Capture the cell that displays the provided text and extract its [X, Y] central coordinate. 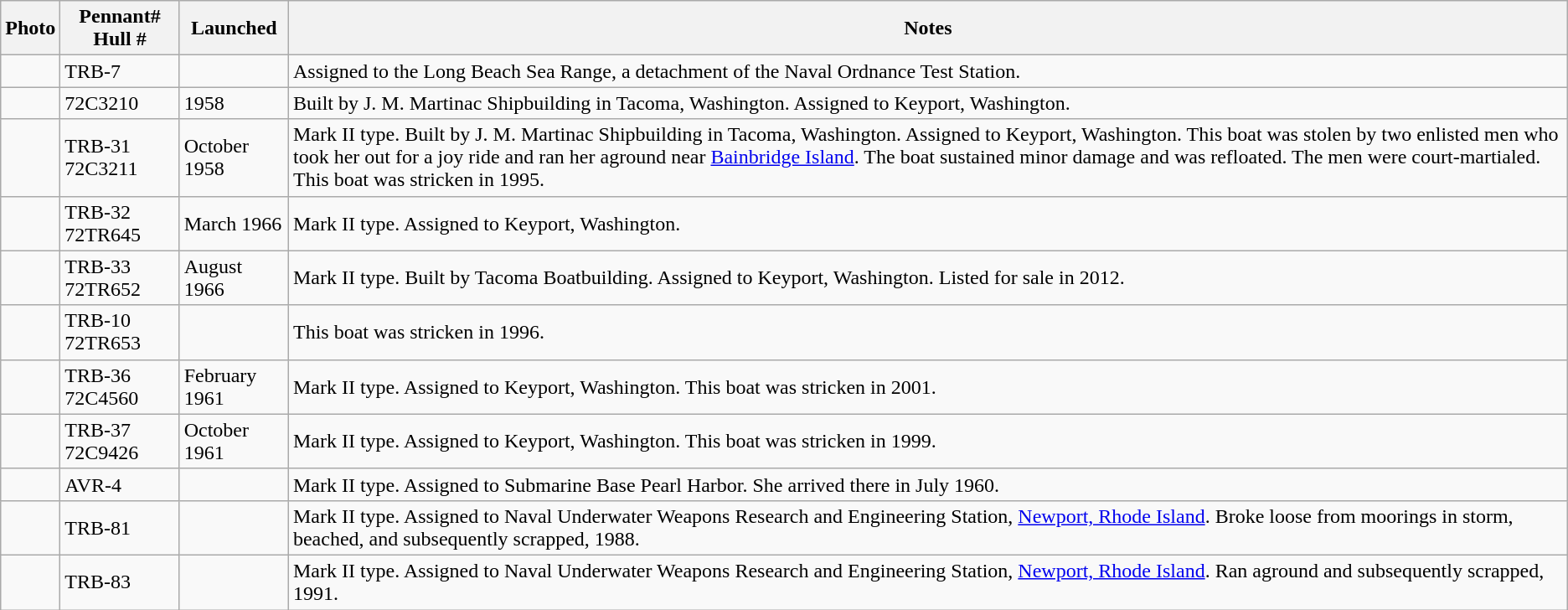
Mark II type. Assigned to Keyport, Washington. This boat was stricken in 1999. [928, 441]
1958 [234, 103]
Mark II type. Assigned to Submarine Base Pearl Harbor. She arrived there in July 1960. [928, 484]
October 1961 [234, 441]
This boat was stricken in 1996. [928, 332]
TRB-83 [120, 582]
TRB-81 [120, 528]
TRB-31 72C3211 [120, 158]
October 1958 [234, 158]
TRB-7 [120, 71]
TRB-33 72TR652 [120, 278]
TRB-32 72TR645 [120, 223]
Mark II type. Assigned to Keyport, Washington. [928, 223]
Mark II type. Assigned to Keyport, Washington. This boat was stricken in 2001. [928, 387]
TRB-37 72C9426 [120, 441]
72C3210 [120, 103]
Pennant#Hull # [120, 28]
AVR-4 [120, 484]
Launched [234, 28]
Photo [30, 28]
Mark II type. Built by Tacoma Boatbuilding. Assigned to Keyport, Washington. Listed for sale in 2012. [928, 278]
TRB-36 72C4560 [120, 387]
Notes [928, 28]
TRB-1072TR653 [120, 332]
August 1966 [234, 278]
February 1961 [234, 387]
Built by J. M. Martinac Shipbuilding in Tacoma, Washington. Assigned to Keyport, Washington. [928, 103]
March 1966 [234, 223]
Assigned to the Long Beach Sea Range, a detachment of the Naval Ordnance Test Station. [928, 71]
